Determine the [x, y] coordinate at the center of the cell enclosing the given text.  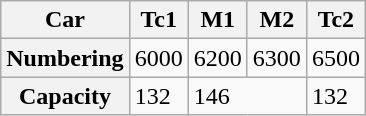
Tc1 [158, 20]
146 [247, 96]
M2 [276, 20]
6500 [336, 58]
Tc2 [336, 20]
Capacity [65, 96]
M1 [218, 20]
6200 [218, 58]
6000 [158, 58]
Numbering [65, 58]
Car [65, 20]
6300 [276, 58]
